Capture the cell that displays the provided text and extract its (x, y) central coordinate. 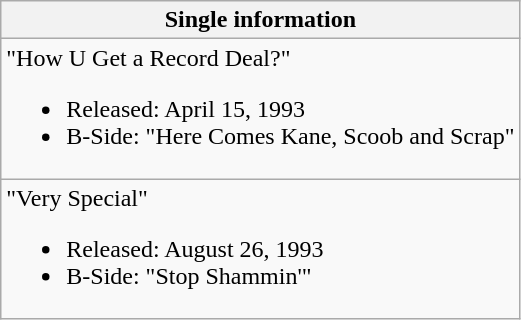
Single information (260, 20)
"How U Get a Record Deal?"Released: April 15, 1993B-Side: "Here Comes Kane, Scoob and Scrap" (260, 109)
"Very Special"Released: August 26, 1993B-Side: "Stop Shammin'" (260, 249)
